Extract the (X, Y) coordinate from the center of the cell holding the provided text.  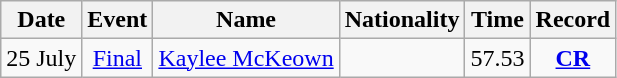
Kaylee McKeown (246, 58)
Date (42, 20)
Record (573, 20)
Name (246, 20)
Time (498, 20)
57.53 (498, 58)
CR (573, 58)
Event (118, 20)
25 July (42, 58)
Nationality (402, 20)
Final (118, 58)
